Capture the cell that displays the provided text and extract its (x, y) central coordinate. 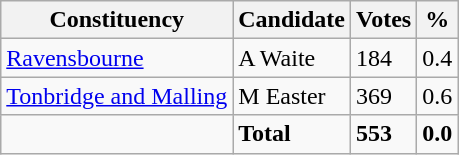
% (438, 20)
Total (292, 134)
Ravensbourne (117, 58)
M Easter (292, 96)
Tonbridge and Malling (117, 96)
369 (384, 96)
Constituency (117, 20)
0.0 (438, 134)
A Waite (292, 58)
0.4 (438, 58)
Candidate (292, 20)
Votes (384, 20)
553 (384, 134)
0.6 (438, 96)
184 (384, 58)
